Provide the (X, Y) coordinate of the cell's center where the given text is located.  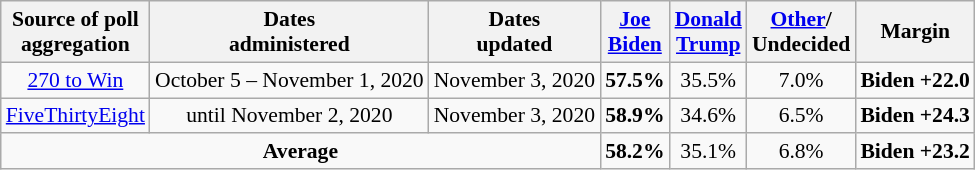
Biden +23.2 (915, 152)
Source of pollaggregation (76, 32)
35.1% (708, 152)
Other/Undecided (801, 32)
until November 2, 2020 (290, 116)
58.9% (634, 116)
Margin (915, 32)
270 to Win (76, 80)
October 5 – November 1, 2020 (290, 80)
Biden +24.3 (915, 116)
35.5% (708, 80)
58.2% (634, 152)
Biden +22.0 (915, 80)
7.0% (801, 80)
6.5% (801, 116)
6.8% (801, 152)
FiveThirtyEight (76, 116)
34.6% (708, 116)
Dates updated (514, 32)
DonaldTrump (708, 32)
Dates administered (290, 32)
57.5% (634, 80)
Average (300, 152)
JoeBiden (634, 32)
